Pinpoint the cell where the given text exists, returning its [x, y] midpoint coordinate. 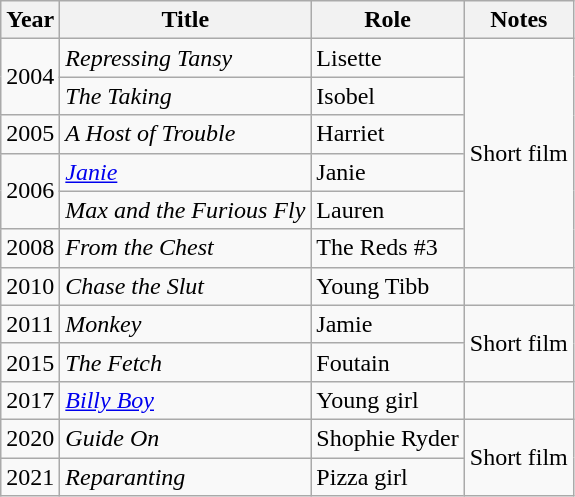
Pizza girl [388, 477]
Max and the Furious Fly [186, 210]
Billy Boy [186, 400]
The Fetch [186, 362]
Young Tibb [388, 286]
Title [186, 20]
Isobel [388, 96]
2004 [30, 77]
2017 [30, 400]
2010 [30, 286]
Reparanting [186, 477]
A Host of Trouble [186, 134]
Chase the Slut [186, 286]
Jamie [388, 324]
Repressing Tansy [186, 58]
Year [30, 20]
2020 [30, 438]
Harriet [388, 134]
From the Chest [186, 248]
Lisette [388, 58]
Notes [518, 20]
2008 [30, 248]
Foutain [388, 362]
Shophie Ryder [388, 438]
Role [388, 20]
2021 [30, 477]
Guide On [186, 438]
The Taking [186, 96]
The Reds #3 [388, 248]
2015 [30, 362]
Young girl [388, 400]
Lauren [388, 210]
2011 [30, 324]
2005 [30, 134]
2006 [30, 191]
Monkey [186, 324]
